Pinpoint the cell where the given text exists, returning its [X, Y] midpoint coordinate. 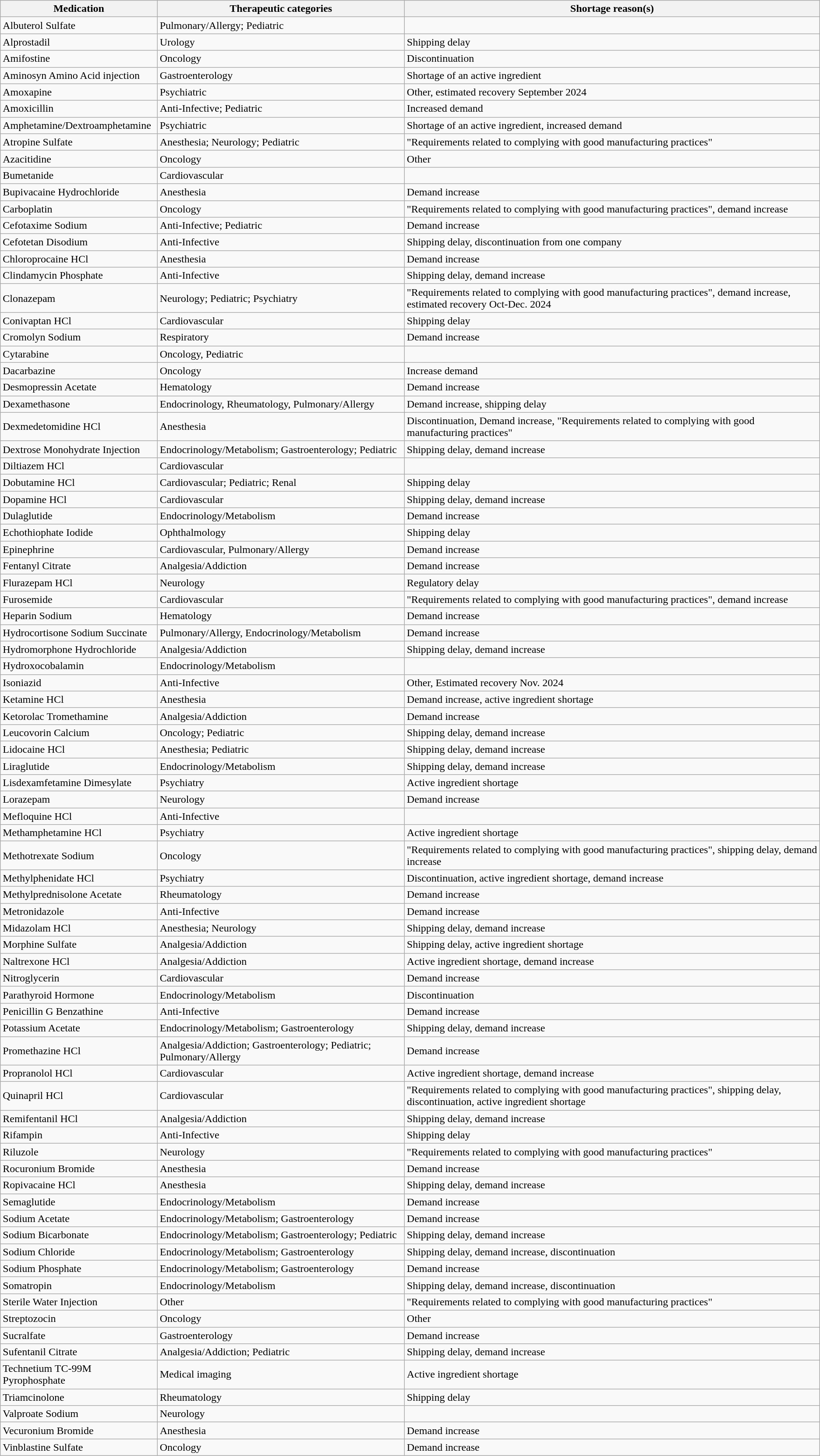
Azacitidine [79, 159]
Regulatory delay [612, 583]
Riluzole [79, 1152]
Vinblastine Sulfate [79, 1447]
Ketamine HCl [79, 699]
Alprostadil [79, 42]
"Requirements related to complying with good manufacturing practices", shipping delay, discontinuation, active ingredient shortage [612, 1096]
Cromolyn Sodium [79, 337]
Anesthesia; Neurology [281, 928]
Oncology, Pediatric [281, 354]
Morphine Sulfate [79, 945]
Amoxicillin [79, 109]
Cefotaxime Sodium [79, 226]
Methamphetamine HCl [79, 833]
Dextrose Monohydrate Injection [79, 449]
Diltiazem HCl [79, 466]
Methotrexate Sodium [79, 855]
Metronidazole [79, 911]
Dexmedetomidine HCl [79, 427]
Analgesia/Addiction; Gastroenterology; Pediatric; Pulmonary/Allergy [281, 1051]
Pulmonary/Allergy; Pediatric [281, 25]
Dulaglutide [79, 516]
Semaglutide [79, 1202]
Cytarabine [79, 354]
Increase demand [612, 371]
Sodium Bicarbonate [79, 1235]
Hydroxocobalamin [79, 666]
Shortage reason(s) [612, 9]
Shipping delay, active ingredient shortage [612, 945]
Sodium Acetate [79, 1219]
Therapeutic categories [281, 9]
Medication [79, 9]
Sterile Water Injection [79, 1302]
Carboplatin [79, 209]
Potassium Acetate [79, 1028]
Promethazine HCl [79, 1051]
Nitroglycerin [79, 978]
Analgesia/Addiction; Pediatric [281, 1352]
Neurology; Pediatric; Psychiatry [281, 298]
Amoxapine [79, 92]
Oncology; Pediatric [281, 733]
Lorazepam [79, 800]
Other, Estimated recovery Nov. 2024 [612, 683]
"Requirements related to complying with good manufacturing practices", demand increase, estimated recovery Oct-Dec. 2024 [612, 298]
Streptozocin [79, 1318]
Mefloquine HCl [79, 816]
Sufentanil Citrate [79, 1352]
Rocuronium Bromide [79, 1169]
Hydrocortisone Sodium Succinate [79, 633]
Triamcinolone [79, 1397]
Amifostine [79, 59]
Hydromorphone Hydrochloride [79, 649]
Midazolam HCl [79, 928]
Flurazepam HCl [79, 583]
Desmopressin Acetate [79, 387]
Cefotetan Disodium [79, 242]
Methylphenidate HCl [79, 878]
Medical imaging [281, 1375]
Shortage of an active ingredient, increased demand [612, 125]
Dopamine HCl [79, 499]
Shipping delay, discontinuation from one company [612, 242]
Ropivacaine HCl [79, 1185]
Anesthesia; Pediatric [281, 749]
Heparin Sodium [79, 616]
Endocrinology, Rheumatology, Pulmonary/Allergy [281, 404]
Urology [281, 42]
Bumetanide [79, 175]
Parathyroid Hormone [79, 995]
Cardiovascular; Pediatric; Renal [281, 482]
Leucovorin Calcium [79, 733]
Atropine Sulfate [79, 142]
Lidocaine HCl [79, 749]
Pulmonary/Allergy, Endocrinology/Metabolism [281, 633]
Ophthalmology [281, 533]
Technetium TC-99M Pyrophosphate [79, 1375]
Amphetamine/Dextroamphetamine [79, 125]
"Requirements related to complying with good manufacturing practices", shipping delay, demand increase [612, 855]
Dexamethasone [79, 404]
Cardiovascular, Pulmonary/Allergy [281, 549]
Albuterol Sulfate [79, 25]
Furosemide [79, 599]
Increased demand [612, 109]
Dacarbazine [79, 371]
Epinephrine [79, 549]
Ketorolac Tromethamine [79, 716]
Chloroprocaine HCl [79, 259]
Lisdexamfetamine Dimesylate [79, 783]
Remifentanil HCl [79, 1119]
Naltrexone HCl [79, 961]
Echothiophate Iodide [79, 533]
Other, estimated recovery September 2024 [612, 92]
Bupivacaine Hydrochloride [79, 192]
Respiratory [281, 337]
Somatropin [79, 1285]
Quinapril HCl [79, 1096]
Rifampin [79, 1135]
Aminosyn Amino Acid injection [79, 75]
Isoniazid [79, 683]
Shortage of an active ingredient [612, 75]
Sucralfate [79, 1335]
Anesthesia; Neurology; Pediatric [281, 142]
Dobutamine HCl [79, 482]
Conivaptan HCl [79, 321]
Penicillin G Benzathine [79, 1011]
Vecuronium Bromide [79, 1431]
Discontinuation, Demand increase, "Requirements related to complying with good manufacturing practices" [612, 427]
Fentanyl Citrate [79, 566]
Valproate Sodium [79, 1414]
Sodium Chloride [79, 1252]
Methylprednisolone Acetate [79, 895]
Discontinuation, active ingredient shortage, demand increase [612, 878]
Sodium Phosphate [79, 1268]
Liraglutide [79, 766]
Demand increase, shipping delay [612, 404]
Demand increase, active ingredient shortage [612, 699]
Propranolol HCl [79, 1073]
Clonazepam [79, 298]
Clindamycin Phosphate [79, 276]
